Search for the cell housing the specified text and yield its [x, y] center coordinate. 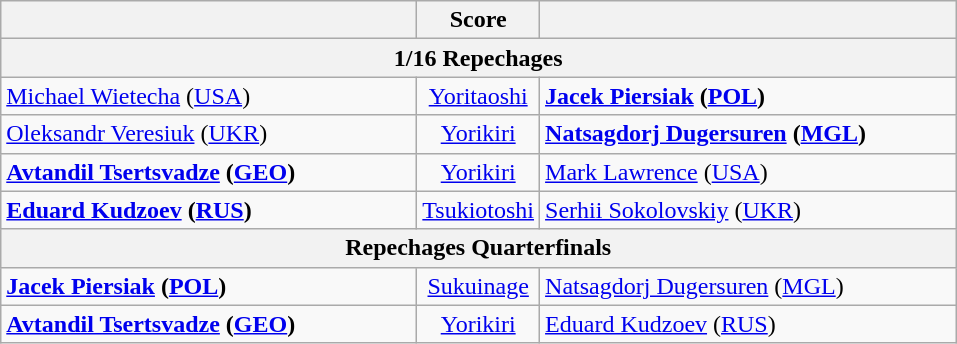
Score [478, 20]
Serhii Sokolovskiy (UKR) [748, 210]
Michael Wietecha (USA) [209, 96]
Tsukiotoshi [478, 210]
Oleksandr Veresiuk (UKR) [209, 134]
Yoritaoshi [478, 96]
Mark Lawrence (USA) [748, 172]
Sukuinage [478, 286]
Repechages Quarterfinals [478, 248]
1/16 Repechages [478, 58]
